Determine the (X, Y) coordinate at the center of the cell enclosing the given text.  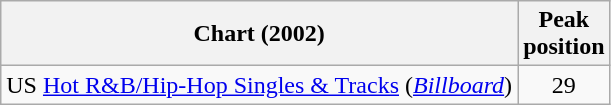
29 (564, 85)
Chart (2002) (260, 34)
US Hot R&B/Hip-Hop Singles & Tracks (Billboard) (260, 85)
Peakposition (564, 34)
